Return the [x, y] coordinate for the center point of the cell that contains the specified text.  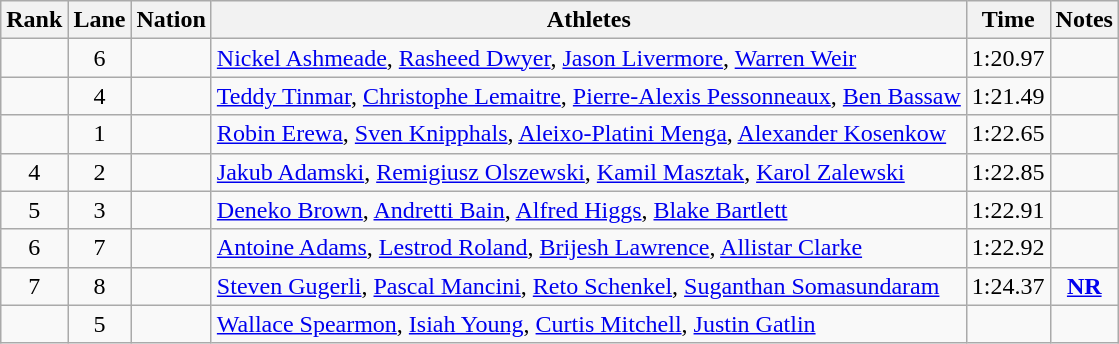
NR [1084, 286]
1:21.49 [1008, 96]
Wallace Spearmon, Isiah Young, Curtis Mitchell, Justin Gatlin [588, 324]
Deneko Brown, Andretti Bain, Alfred Higgs, Blake Bartlett [588, 210]
2 [100, 172]
1:24.37 [1008, 286]
Notes [1084, 20]
1:20.97 [1008, 58]
8 [100, 286]
Time [1008, 20]
Steven Gugerli, Pascal Mancini, Reto Schenkel, Suganthan Somasundaram [588, 286]
Teddy Tinmar, Christophe Lemaitre, Pierre-Alexis Pessonneaux, Ben Bassaw [588, 96]
Antoine Adams, Lestrod Roland, Brijesh Lawrence, Allistar Clarke [588, 248]
1:22.92 [1008, 248]
3 [100, 210]
Lane [100, 20]
1:22.91 [1008, 210]
Nation [171, 20]
1:22.85 [1008, 172]
1:22.65 [1008, 134]
Robin Erewa, Sven Knipphals, Aleixo-Platini Menga, Alexander Kosenkow [588, 134]
Athletes [588, 20]
Jakub Adamski, Remigiusz Olszewski, Kamil Masztak, Karol Zalewski [588, 172]
1 [100, 134]
Nickel Ashmeade, Rasheed Dwyer, Jason Livermore, Warren Weir [588, 58]
Rank [34, 20]
